Identify which cell holds the provided text, then report its [x, y] central coordinate. 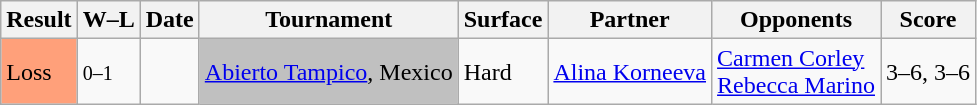
Result [39, 20]
Loss [39, 72]
3–6, 3–6 [928, 72]
W–L [108, 20]
Partner [630, 20]
Opponents [796, 20]
Score [928, 20]
Date [170, 20]
Hard [503, 72]
0–1 [108, 72]
Tournament [328, 20]
Abierto Tampico, Mexico [328, 72]
Carmen Corley Rebecca Marino [796, 72]
Alina Korneeva [630, 72]
Surface [503, 20]
